Provide the [x, y] coordinate of the cell's center where the given text is located.  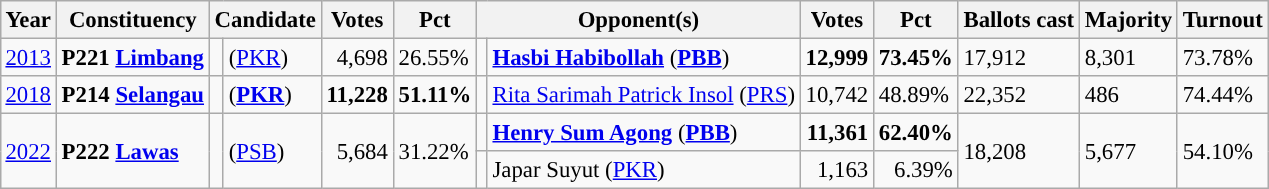
Opponent(s) [639, 20]
1,163 [836, 170]
5,677 [1128, 152]
P222 Lawas [132, 152]
P221 Limbang [132, 57]
22,352 [1018, 95]
Constituency [132, 20]
2013 [28, 57]
8,301 [1128, 57]
62.40% [916, 133]
6.39% [916, 170]
Candidate [265, 20]
73.78% [1222, 57]
486 [1128, 95]
Rita Sarimah Patrick Insol (PRS) [644, 95]
Hasbi Habibollah (PBB) [644, 57]
Ballots cast [1018, 20]
26.55% [434, 57]
2018 [28, 95]
51.11% [434, 95]
54.10% [1222, 152]
2022 [28, 152]
Henry Sum Agong (PBB) [644, 133]
11,228 [357, 95]
Year [28, 20]
11,361 [836, 133]
73.45% [916, 57]
(PSB) [272, 152]
Japar Suyut (PKR) [644, 170]
4,698 [357, 57]
Turnout [1222, 20]
17,912 [1018, 57]
Majority [1128, 20]
31.22% [434, 152]
12,999 [836, 57]
P214 Selangau [132, 95]
10,742 [836, 95]
5,684 [357, 152]
74.44% [1222, 95]
48.89% [916, 95]
18,208 [1018, 152]
